Identify which cell holds the provided text, then report its (x, y) central coordinate. 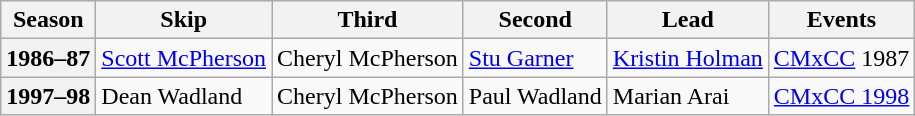
CMxCC 1987 (841, 58)
Skip (184, 20)
Third (368, 20)
Dean Wadland (184, 96)
Kristin Holman (688, 58)
Second (535, 20)
CMxCC 1998 (841, 96)
Lead (688, 20)
Scott McPherson (184, 58)
Season (48, 20)
Events (841, 20)
Stu Garner (535, 58)
1997–98 (48, 96)
Marian Arai (688, 96)
1986–87 (48, 58)
Paul Wadland (535, 96)
